Extract the [x, y] coordinate from the center of the cell holding the provided text.  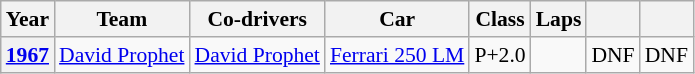
Team [122, 19]
Car [397, 19]
P+2.0 [500, 55]
Class [500, 19]
Laps [559, 19]
Ferrari 250 LM [397, 55]
Year [28, 19]
Co-drivers [256, 19]
1967 [28, 55]
